Find where the given text appears and provide that cell's center as (X, Y) coordinate. 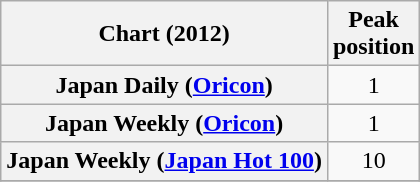
Peakposition (373, 34)
Japan Weekly (Japan Hot 100) (164, 161)
Japan Daily (Oricon) (164, 85)
Chart (2012) (164, 34)
Japan Weekly (Oricon) (164, 123)
10 (373, 161)
